Extract the [x, y] coordinate from the center of the cell holding the provided text.  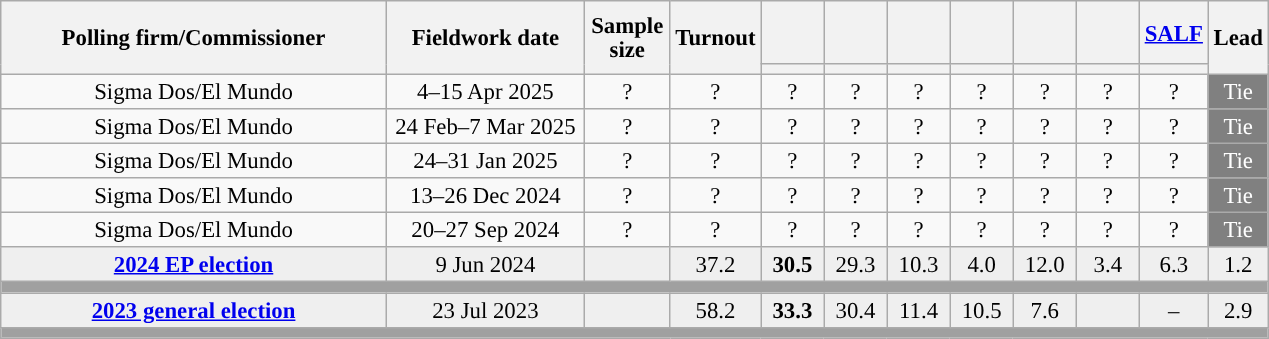
58.2 [716, 310]
24–31 Jan 2025 [485, 162]
11.4 [918, 310]
2024 EP election [194, 266]
2.9 [1238, 310]
1.2 [1238, 266]
37.2 [716, 266]
20–27 Sep 2024 [485, 230]
Lead [1238, 38]
Polling firm/Commissioner [194, 38]
12.0 [1044, 266]
30.4 [856, 310]
23 Jul 2023 [485, 310]
2023 general election [194, 310]
7.6 [1044, 310]
24 Feb–7 Mar 2025 [485, 126]
13–26 Dec 2024 [485, 196]
29.3 [856, 266]
Sample size [627, 38]
9 Jun 2024 [485, 266]
10.3 [918, 266]
3.4 [1108, 266]
– [1174, 310]
10.5 [982, 310]
4–15 Apr 2025 [485, 92]
Turnout [716, 38]
Fieldwork date [485, 38]
4.0 [982, 266]
SALF [1174, 32]
30.5 [792, 266]
33.3 [792, 310]
6.3 [1174, 266]
